Return [x, y] of the center of cell containing provided text 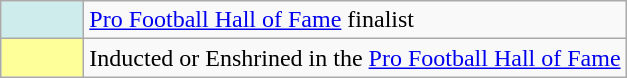
Pro Football Hall of Fame finalist [355, 20]
Inducted or Enshrined in the Pro Football Hall of Fame [355, 58]
